Extract the [x, y] coordinate from the center of the cell holding the provided text.  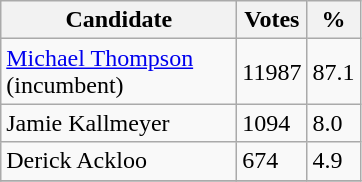
87.1 [334, 72]
Derick Ackloo [119, 161]
11987 [272, 72]
Jamie Kallmeyer [119, 123]
Candidate [119, 20]
674 [272, 161]
% [334, 20]
4.9 [334, 161]
Michael Thompson (incumbent) [119, 72]
Votes [272, 20]
8.0 [334, 123]
1094 [272, 123]
